Output the [x, y] coordinate of the center of the cell containing the given text.  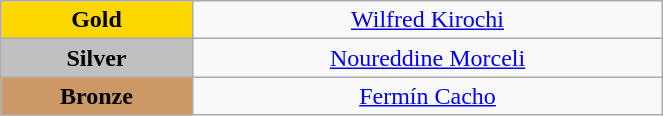
Noureddine Morceli [428, 58]
Bronze [96, 96]
Gold [96, 20]
Silver [96, 58]
Wilfred Kirochi [428, 20]
Fermín Cacho [428, 96]
